Identify which cell holds the provided text, then report its [x, y] central coordinate. 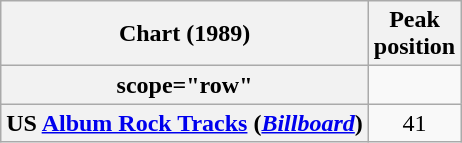
Chart (1989) [185, 34]
scope="row" [185, 85]
41 [414, 123]
US Album Rock Tracks (Billboard) [185, 123]
Peakposition [414, 34]
